Detect which cell encompasses the target text, then output its [x, y] center coordinate. 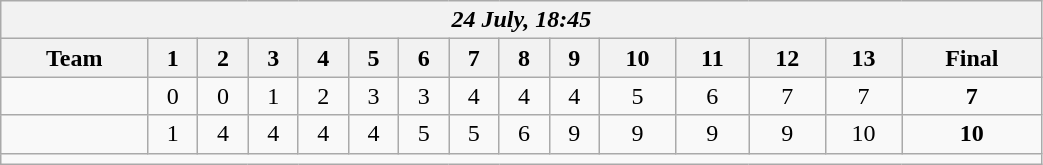
24 July, 18:45 [522, 20]
12 [787, 58]
Final [972, 58]
8 [524, 58]
Team [74, 58]
11 [712, 58]
13 [863, 58]
